From the cell containing the given text, extract its center point as (x, y) coordinate. 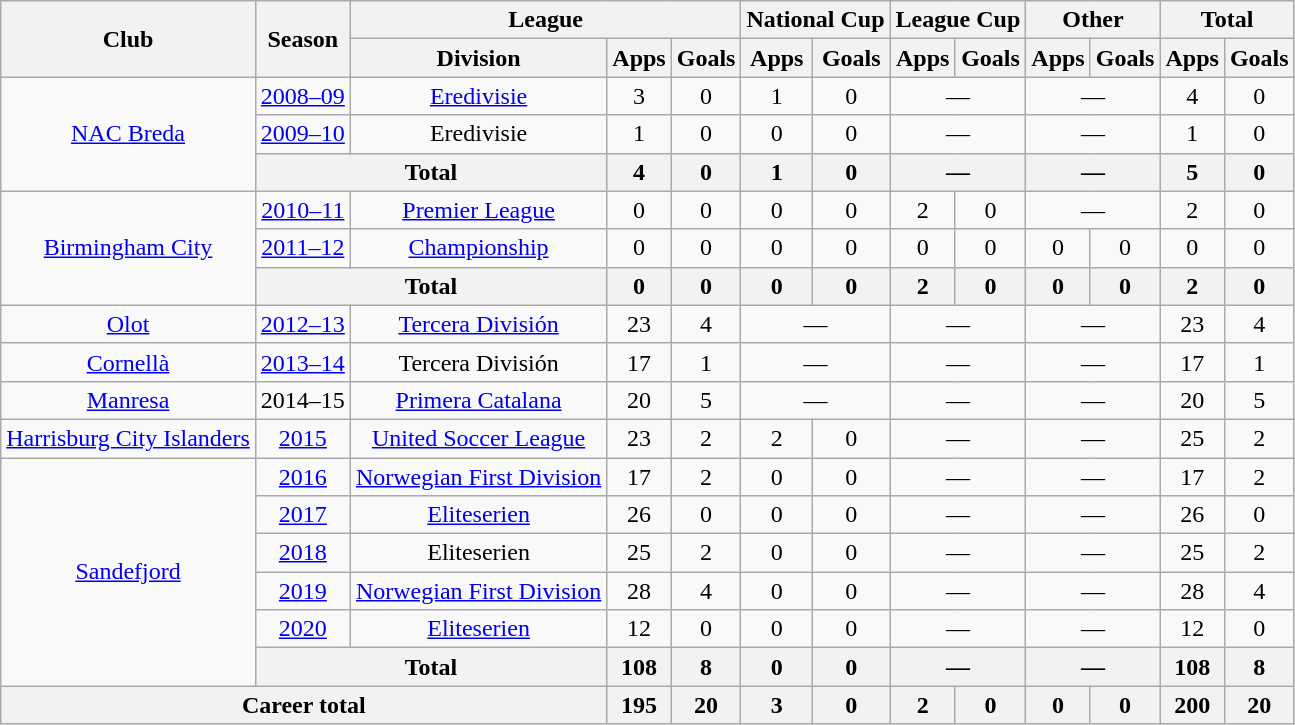
League Cup (958, 20)
2020 (302, 629)
195 (639, 705)
2016 (302, 477)
Premier League (478, 210)
2019 (302, 591)
United Soccer League (478, 438)
2017 (302, 515)
2014–15 (302, 400)
Manresa (128, 400)
2018 (302, 553)
Birmingham City (128, 248)
Championship (478, 248)
League (546, 20)
2010–11 (302, 210)
2012–13 (302, 324)
Olot (128, 324)
Career total (304, 705)
2009–10 (302, 134)
Sandefjord (128, 572)
Division (478, 58)
2013–14 (302, 362)
Cornellà (128, 362)
Club (128, 39)
2015 (302, 438)
2011–12 (302, 248)
NAC Breda (128, 134)
Harrisburg City Islanders (128, 438)
200 (1192, 705)
Season (302, 39)
Other (1093, 20)
Primera Catalana (478, 400)
2008–09 (302, 96)
National Cup (816, 20)
